Locate the cell with the specified text and output its [x, y] center coordinate. 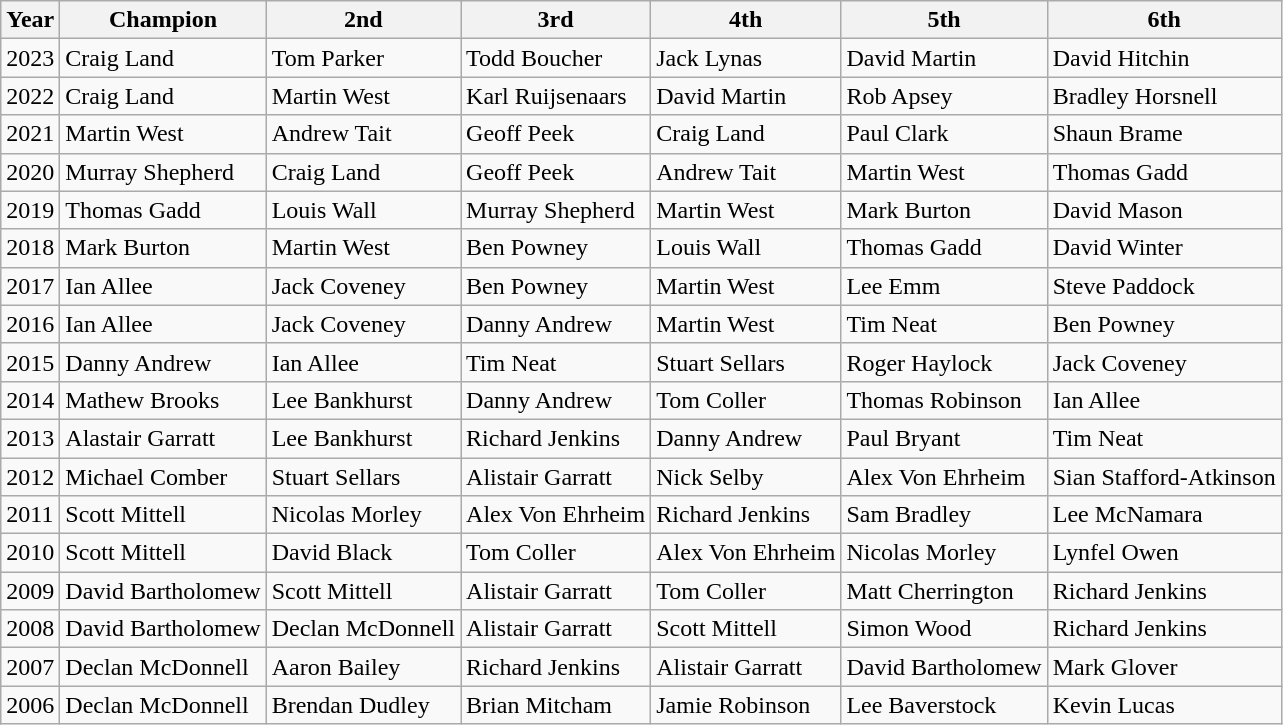
2012 [30, 477]
2017 [30, 286]
Paul Clark [944, 134]
Mathew Brooks [163, 400]
Michael Comber [163, 477]
Lee Baverstock [944, 705]
Lee Emm [944, 286]
David Mason [1164, 210]
2008 [30, 629]
2009 [30, 591]
Todd Boucher [556, 58]
2014 [30, 400]
Paul Bryant [944, 438]
2016 [30, 324]
Sam Bradley [944, 515]
2015 [30, 362]
Shaun Brame [1164, 134]
2010 [30, 553]
2011 [30, 515]
Lynfel Owen [1164, 553]
Aaron Bailey [363, 667]
Roger Haylock [944, 362]
5th [944, 20]
2006 [30, 705]
Champion [163, 20]
2023 [30, 58]
Brian Mitcham [556, 705]
Thomas Robinson [944, 400]
2021 [30, 134]
4th [746, 20]
Bradley Horsnell [1164, 96]
Karl Ruijsenaars [556, 96]
Lee McNamara [1164, 515]
2018 [30, 248]
Mark Glover [1164, 667]
Nick Selby [746, 477]
Steve Paddock [1164, 286]
Alastair Garratt [163, 438]
Tom Parker [363, 58]
2nd [363, 20]
Sian Stafford-Atkinson [1164, 477]
Matt Cherrington [944, 591]
David Winter [1164, 248]
Simon Wood [944, 629]
Jamie Robinson [746, 705]
Kevin Lucas [1164, 705]
Brendan Dudley [363, 705]
2007 [30, 667]
2020 [30, 172]
2013 [30, 438]
3rd [556, 20]
2022 [30, 96]
6th [1164, 20]
David Black [363, 553]
Rob Apsey [944, 96]
2019 [30, 210]
Jack Lynas [746, 58]
Year [30, 20]
David Hitchin [1164, 58]
